Search for the cell housing the specified text and yield its (x, y) center coordinate. 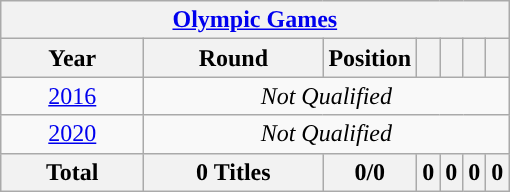
Round (234, 58)
2020 (72, 134)
Position (370, 58)
Olympic Games (255, 20)
Year (72, 58)
2016 (72, 96)
0/0 (370, 172)
Total (72, 172)
0 Titles (234, 172)
